Extract the (X, Y) coordinate from the center of the cell holding the provided text.  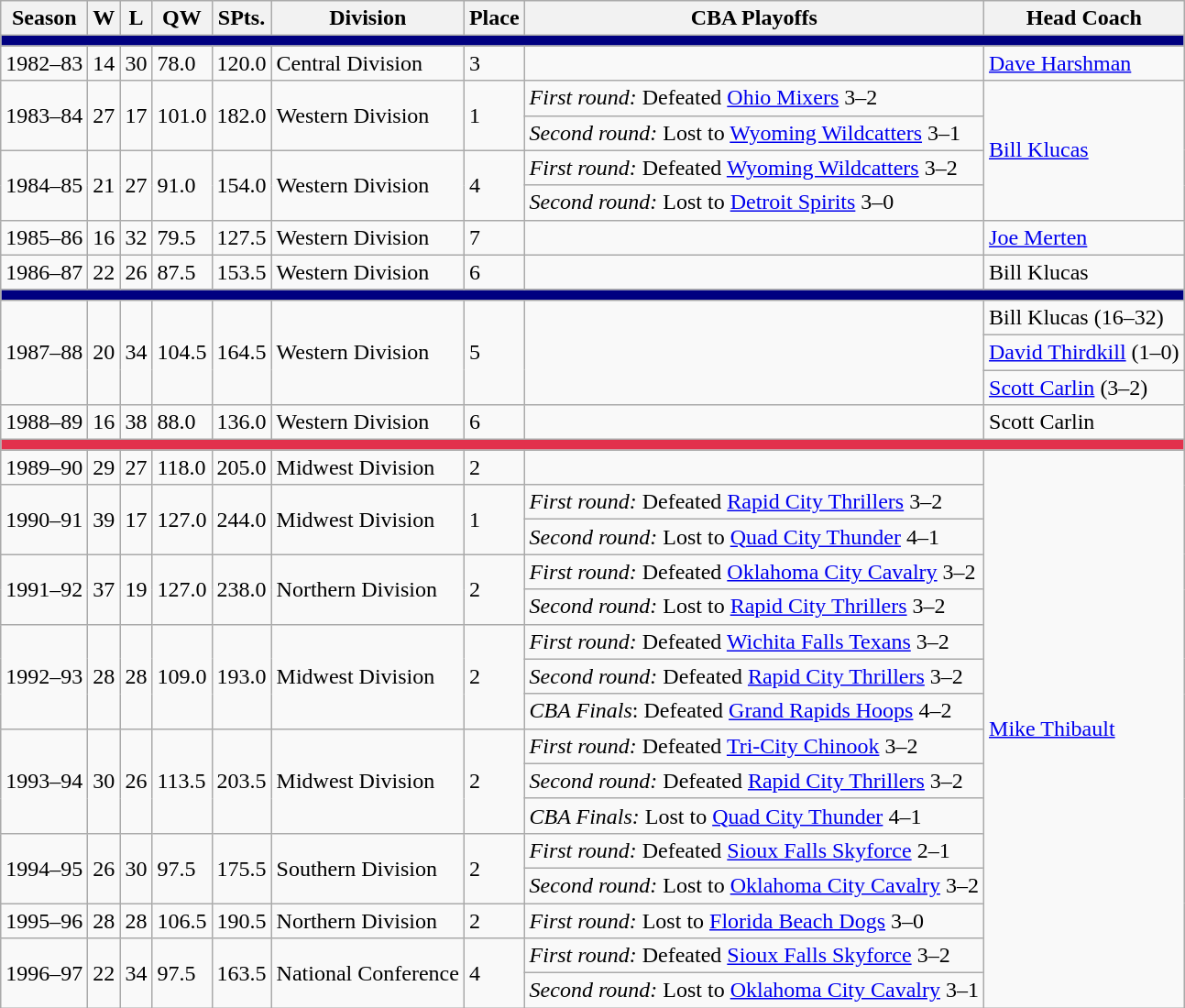
21 (104, 185)
87.5 (181, 272)
203.5 (242, 781)
1996–97 (44, 973)
164.5 (242, 352)
Southern Division (368, 868)
CBA Finals: Defeated Grand Rapids Hoops 4–2 (753, 711)
14 (104, 63)
Scott Carlin (3–2) (1085, 388)
Second round: Lost to Oklahoma City Cavalry 3–1 (753, 991)
136.0 (242, 422)
L (136, 18)
Dave Harshman (1085, 63)
154.0 (242, 185)
153.5 (242, 272)
20 (104, 352)
91.0 (181, 185)
Bill Klucas (16–32) (1085, 317)
CBA Finals: Lost to Quad City Thunder 4–1 (753, 816)
SPts. (242, 18)
First round: Defeated Oklahoma City Cavalry 3–2 (753, 572)
Place (494, 18)
Mike Thibault (1085, 729)
Second round: Lost to Rapid City Thrillers 3–2 (753, 607)
1985–86 (44, 237)
113.5 (181, 781)
120.0 (242, 63)
Second round: Lost to Wyoming Wildcatters 3–1 (753, 133)
5 (494, 352)
7 (494, 237)
First round: Lost to Florida Beach Dogs 3–0 (753, 921)
19 (136, 589)
127.5 (242, 237)
1987–88 (44, 352)
3 (494, 63)
244.0 (242, 520)
78.0 (181, 63)
182.0 (242, 115)
39 (104, 520)
Scott Carlin (1085, 422)
David Thirdkill (1–0) (1085, 352)
118.0 (181, 467)
Division (368, 18)
1988–89 (44, 422)
1984–85 (44, 185)
QW (181, 18)
First round: Defeated Wyoming Wildcatters 3–2 (753, 168)
First round: Defeated Tri-City Chinook 3–2 (753, 746)
Central Division (368, 63)
Season (44, 18)
1983–84 (44, 115)
238.0 (242, 589)
First round: Defeated Ohio Mixers 3–2 (753, 98)
88.0 (181, 422)
1989–90 (44, 467)
Second round: Lost to Quad City Thunder 4–1 (753, 537)
109.0 (181, 676)
First round: Defeated Rapid City Thrillers 3–2 (753, 502)
Second round: Lost to Oklahoma City Cavalry 3–2 (753, 885)
1994–95 (44, 868)
1995–96 (44, 921)
1993–94 (44, 781)
38 (136, 422)
104.5 (181, 352)
1982–83 (44, 63)
First round: Defeated Sioux Falls Skyforce 3–2 (753, 956)
37 (104, 589)
W (104, 18)
32 (136, 237)
Second round: Lost to Detroit Spirits 3–0 (753, 203)
175.5 (242, 868)
193.0 (242, 676)
Joe Merten (1085, 237)
1991–92 (44, 589)
Head Coach (1085, 18)
101.0 (181, 115)
205.0 (242, 467)
163.5 (242, 973)
First round: Defeated Sioux Falls Skyforce 2–1 (753, 850)
National Conference (368, 973)
190.5 (242, 921)
79.5 (181, 237)
1992–93 (44, 676)
1990–91 (44, 520)
CBA Playoffs (753, 18)
29 (104, 467)
1986–87 (44, 272)
106.5 (181, 921)
First round: Defeated Wichita Falls Texans 3–2 (753, 641)
